Identify which cell holds the provided text, then report its (X, Y) central coordinate. 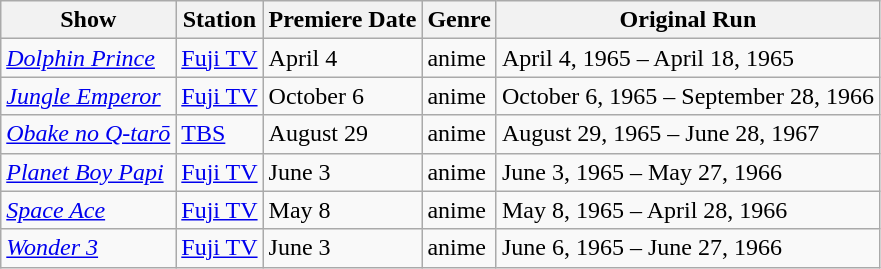
Genre (460, 20)
May 8 (342, 210)
Jungle Emperor (88, 96)
TBS (220, 134)
April 4 (342, 58)
June 6, 1965 – June 27, 1966 (688, 248)
Obake no Q-tarō (88, 134)
October 6, 1965 – September 28, 1966 (688, 96)
Premiere Date (342, 20)
August 29 (342, 134)
Station (220, 20)
Planet Boy Papi (88, 172)
Dolphin Prince (88, 58)
June 3, 1965 – May 27, 1966 (688, 172)
August 29, 1965 – June 28, 1967 (688, 134)
Space Ace (88, 210)
Original Run (688, 20)
Wonder 3 (88, 248)
April 4, 1965 – April 18, 1965 (688, 58)
Show (88, 20)
May 8, 1965 – April 28, 1966 (688, 210)
October 6 (342, 96)
